Return the [x, y] coordinate for the center point of the cell that contains the specified text.  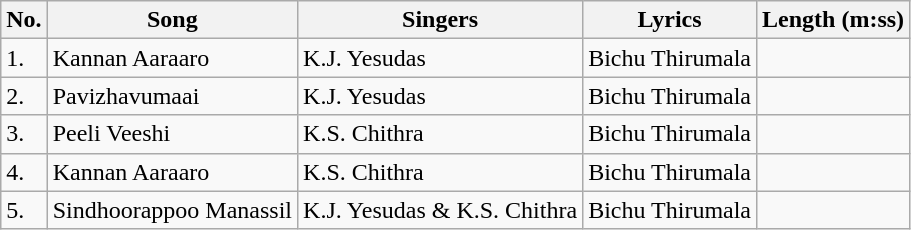
5. [24, 210]
4. [24, 172]
Sindhoorappoo Manassil [172, 210]
3. [24, 134]
2. [24, 96]
1. [24, 58]
Lyrics [670, 20]
Song [172, 20]
Singers [440, 20]
Length (m:ss) [834, 20]
Pavizhavumaai [172, 96]
No. [24, 20]
K.J. Yesudas & K.S. Chithra [440, 210]
Peeli Veeshi [172, 134]
